Return the (X, Y) coordinate for the center point of the cell that contains the specified text.  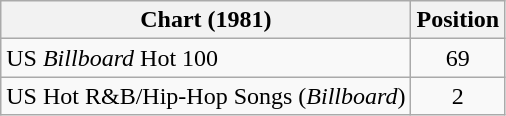
Position (458, 20)
69 (458, 58)
Chart (1981) (206, 20)
US Hot R&B/Hip-Hop Songs (Billboard) (206, 96)
US Billboard Hot 100 (206, 58)
2 (458, 96)
